Find where the given text appears and provide that cell's center as (x, y) coordinate. 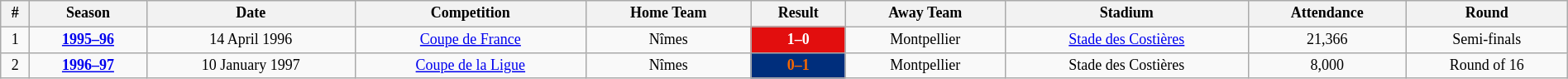
1996–97 (88, 65)
2 (15, 65)
Season (88, 13)
Attendance (1327, 13)
14 April 1996 (251, 40)
Semi-finals (1487, 40)
Coupe de France (470, 40)
Competition (470, 13)
Round (1487, 13)
Home Team (668, 13)
10 January 1997 (251, 65)
8,000 (1327, 65)
Stadium (1126, 13)
1–0 (798, 40)
1 (15, 40)
# (15, 13)
Round of 16 (1487, 65)
Away Team (925, 13)
Result (798, 13)
1995–96 (88, 40)
21,366 (1327, 40)
Date (251, 13)
Coupe de la Ligue (470, 65)
0–1 (798, 65)
